Pinpoint the cell where the given text exists, returning its [x, y] midpoint coordinate. 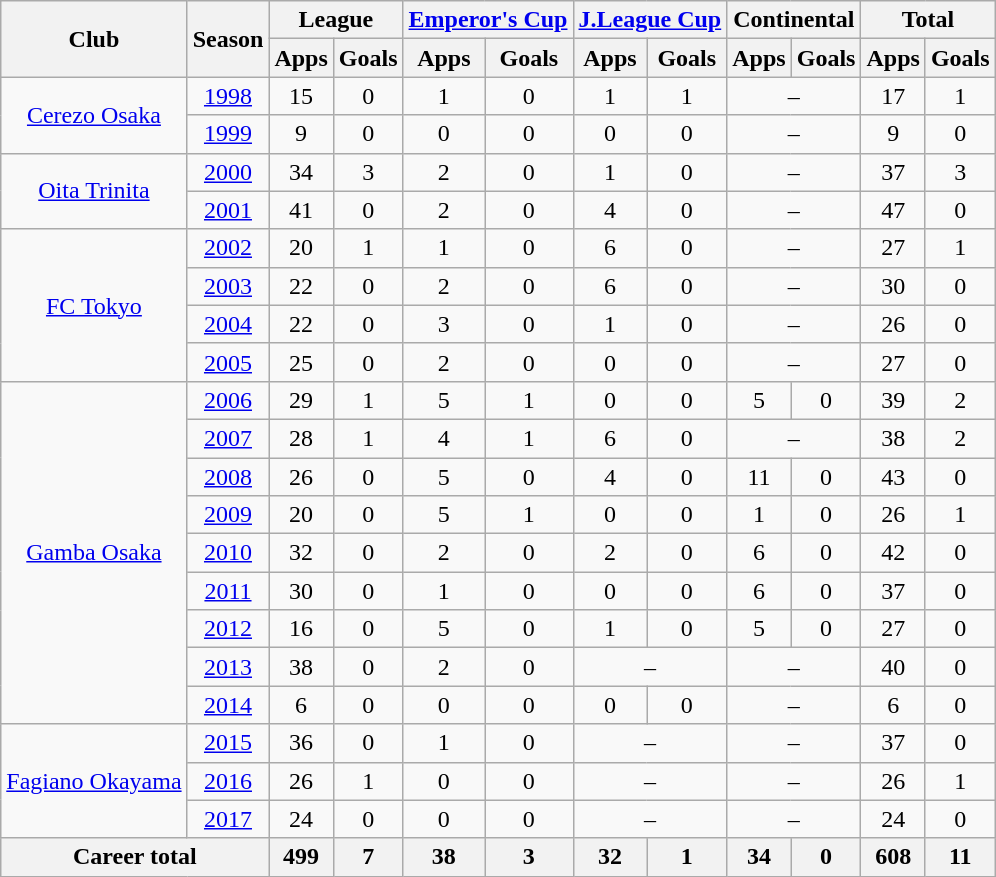
2016 [228, 781]
499 [301, 857]
Fagiano Okayama [94, 781]
1998 [228, 96]
Season [228, 39]
25 [301, 362]
2009 [228, 515]
16 [301, 629]
Emperor's Cup [488, 20]
2005 [228, 362]
FC Tokyo [94, 305]
1999 [228, 134]
J.League Cup [650, 20]
42 [893, 553]
Club [94, 39]
2014 [228, 705]
Continental [794, 20]
2017 [228, 819]
2006 [228, 400]
Cerezo Osaka [94, 115]
2007 [228, 438]
39 [893, 400]
608 [893, 857]
29 [301, 400]
Career total [135, 857]
17 [893, 96]
2013 [228, 667]
43 [893, 477]
2015 [228, 743]
41 [301, 210]
2010 [228, 553]
2001 [228, 210]
2008 [228, 477]
2011 [228, 591]
2003 [228, 286]
League [336, 20]
2002 [228, 248]
Total [928, 20]
7 [368, 857]
47 [893, 210]
Oita Trinita [94, 191]
2004 [228, 324]
36 [301, 743]
2012 [228, 629]
28 [301, 438]
15 [301, 96]
2000 [228, 172]
Gamba Osaka [94, 552]
40 [893, 667]
